Find where the given text appears and provide that cell's center as [x, y] coordinate. 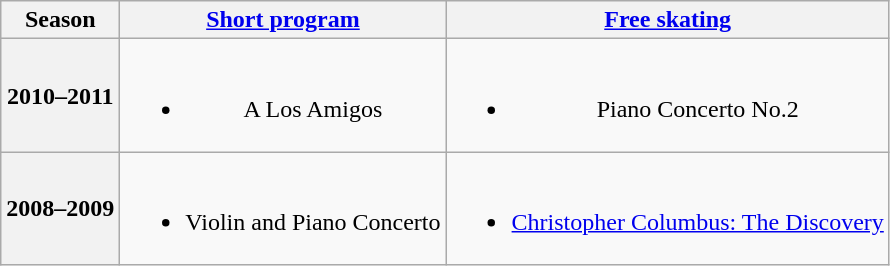
Violin and Piano Concerto [283, 208]
Short program [283, 20]
Piano Concerto No.2 [668, 96]
Free skating [668, 20]
Christopher Columbus: The Discovery [668, 208]
2010–2011 [60, 96]
2008–2009 [60, 208]
Season [60, 20]
A Los Amigos [283, 96]
